For the text-containing cell, return its midpoint in (x, y) coordinate format. 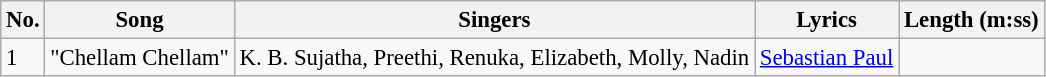
No. (23, 20)
Sebastian Paul (826, 58)
"Chellam Chellam" (140, 58)
1 (23, 58)
Singers (494, 20)
Song (140, 20)
Length (m:ss) (972, 20)
Lyrics (826, 20)
K. B. Sujatha, Preethi, Renuka, Elizabeth, Molly, Nadin (494, 58)
